Extract the (x, y) coordinate from the center of the cell holding the provided text.  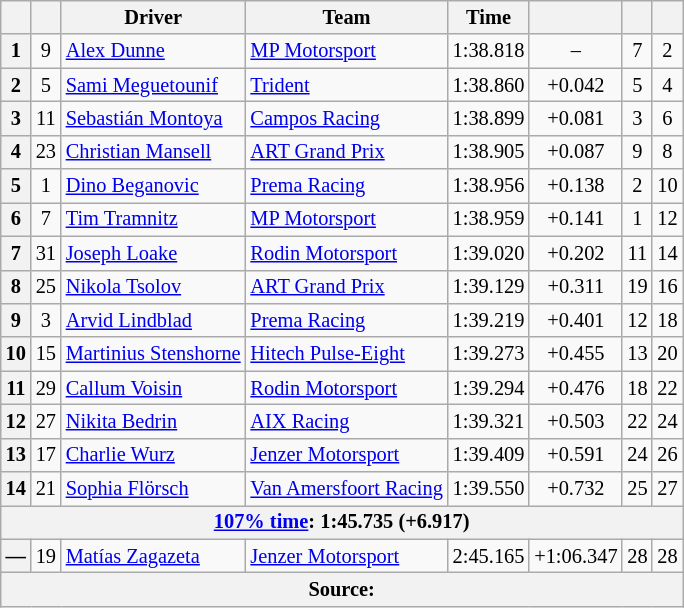
1:39.321 (489, 421)
Nikola Tsolov (154, 287)
– (576, 51)
Sebastián Montoya (154, 118)
16 (667, 287)
— (16, 556)
+0.401 (576, 320)
Source: (342, 589)
Time (489, 17)
Nikita Bedrin (154, 421)
+0.476 (576, 388)
Dino Beganovic (154, 186)
20 (667, 354)
1:39.409 (489, 455)
107% time: 1:45.735 (+6.917) (342, 522)
+0.503 (576, 421)
17 (46, 455)
1:39.129 (489, 287)
1:39.273 (489, 354)
Sami Meguetounif (154, 85)
1:39.219 (489, 320)
Trident (347, 85)
Sophia Flörsch (154, 489)
Driver (154, 17)
Team (347, 17)
+0.591 (576, 455)
Callum Voisin (154, 388)
+0.081 (576, 118)
26 (667, 455)
21 (46, 489)
1:38.956 (489, 186)
23 (46, 152)
+0.455 (576, 354)
+0.732 (576, 489)
1:38.860 (489, 85)
Martinius Stenshorne (154, 354)
1:38.905 (489, 152)
Van Amersfoort Racing (347, 489)
1:39.020 (489, 253)
Joseph Loake (154, 253)
29 (46, 388)
+0.087 (576, 152)
Christian Mansell (154, 152)
+1:06.347 (576, 556)
+0.042 (576, 85)
Charlie Wurz (154, 455)
Arvid Lindblad (154, 320)
2:45.165 (489, 556)
1:39.294 (489, 388)
1:39.550 (489, 489)
1:38.959 (489, 219)
AIX Racing (347, 421)
+0.138 (576, 186)
31 (46, 253)
15 (46, 354)
+0.311 (576, 287)
1:38.899 (489, 118)
Matías Zagazeta (154, 556)
+0.141 (576, 219)
Alex Dunne (154, 51)
+0.202 (576, 253)
Tim Tramnitz (154, 219)
Campos Racing (347, 118)
Hitech Pulse-Eight (347, 354)
1:38.818 (489, 51)
